Capture the cell that displays the provided text and extract its [X, Y] central coordinate. 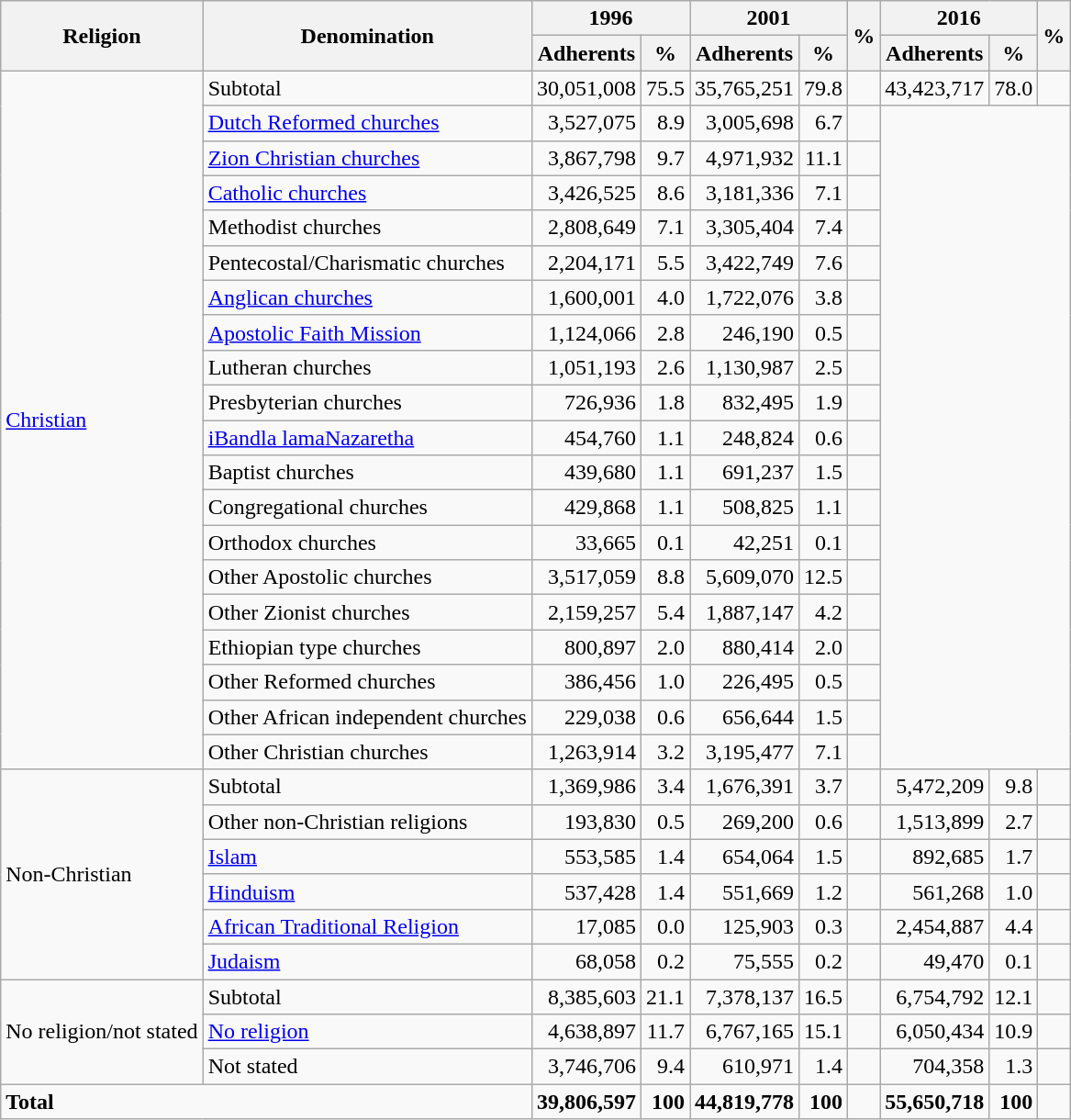
880,414 [745, 647]
6,754,792 [934, 996]
1,600,001 [586, 297]
248,824 [745, 438]
6.7 [824, 123]
iBandla lamaNazaretha [367, 438]
2.5 [824, 367]
1.8 [664, 402]
4,971,932 [745, 158]
1,263,914 [586, 752]
7.4 [824, 228]
Lutheran churches [367, 367]
3,867,798 [586, 158]
656,644 [745, 717]
Non-Christian [102, 874]
Apostolic Faith Mission [367, 332]
2.6 [664, 367]
Congregational churches [367, 508]
1,130,987 [745, 367]
8.8 [664, 577]
386,456 [586, 682]
2,204,171 [586, 263]
Other non-Christian religions [367, 822]
691,237 [745, 473]
6,767,165 [745, 1032]
No religion [367, 1032]
55,650,718 [934, 1102]
Islam [367, 857]
537,428 [586, 891]
1,124,066 [586, 332]
1.7 [1013, 857]
1,051,193 [586, 367]
654,064 [745, 857]
9.7 [664, 158]
3.4 [664, 787]
Denomination [367, 36]
1.2 [824, 891]
Other African independent churches [367, 717]
Catholic churches [367, 193]
39,806,597 [586, 1102]
1996 [610, 18]
1.3 [1013, 1067]
Other Christian churches [367, 752]
4.0 [664, 297]
3.7 [824, 787]
30,051,008 [586, 88]
226,495 [745, 682]
Other Reformed churches [367, 682]
8.6 [664, 193]
3.2 [664, 752]
3,746,706 [586, 1067]
75.5 [664, 88]
8.9 [664, 123]
Christian [102, 420]
11.7 [664, 1032]
9.8 [1013, 787]
5.4 [664, 612]
2.7 [1013, 822]
553,585 [586, 857]
269,200 [745, 822]
0.0 [664, 926]
2,159,257 [586, 612]
Orthodox churches [367, 543]
3,426,525 [586, 193]
7,378,137 [745, 996]
68,058 [586, 961]
2,454,887 [934, 926]
44,819,778 [745, 1102]
2016 [959, 18]
429,868 [586, 508]
3.8 [824, 297]
17,085 [586, 926]
35,765,251 [745, 88]
439,680 [586, 473]
4,638,897 [586, 1032]
1,722,076 [745, 297]
832,495 [745, 402]
800,897 [586, 647]
6,050,434 [934, 1032]
78.0 [1013, 88]
726,936 [586, 402]
193,830 [586, 822]
Presbyterian churches [367, 402]
7.6 [824, 263]
4.4 [1013, 926]
125,903 [745, 926]
610,971 [745, 1067]
Pentecostal/Charismatic churches [367, 263]
No religion/not stated [102, 1031]
11.1 [824, 158]
2,808,649 [586, 228]
42,251 [745, 543]
12.1 [1013, 996]
10.9 [1013, 1032]
Religion [102, 36]
Zion Christian churches [367, 158]
2001 [769, 18]
1,887,147 [745, 612]
Judaism [367, 961]
Other Apostolic churches [367, 577]
Methodist churches [367, 228]
Total [266, 1102]
33,665 [586, 543]
Not stated [367, 1067]
3,181,336 [745, 193]
3,305,404 [745, 228]
3,422,749 [745, 263]
1,369,986 [586, 787]
43,423,717 [934, 88]
4.2 [824, 612]
5,609,070 [745, 577]
0.3 [824, 926]
49,470 [934, 961]
551,669 [745, 891]
79.8 [824, 88]
5.5 [664, 263]
Baptist churches [367, 473]
75,555 [745, 961]
9.4 [664, 1067]
5,472,209 [934, 787]
1.9 [824, 402]
3,195,477 [745, 752]
3,527,075 [586, 123]
21.1 [664, 996]
Hinduism [367, 891]
Anglican churches [367, 297]
Other Zionist churches [367, 612]
8,385,603 [586, 996]
16.5 [824, 996]
454,760 [586, 438]
Ethiopian type churches [367, 647]
1,513,899 [934, 822]
892,685 [934, 857]
Dutch Reformed churches [367, 123]
1,676,391 [745, 787]
African Traditional Religion [367, 926]
704,358 [934, 1067]
3,005,698 [745, 123]
3,517,059 [586, 577]
15.1 [824, 1032]
12.5 [824, 577]
246,190 [745, 332]
561,268 [934, 891]
2.8 [664, 332]
229,038 [586, 717]
508,825 [745, 508]
